Scan for the cell matching the given text and deliver its [X, Y] coordinate at center. 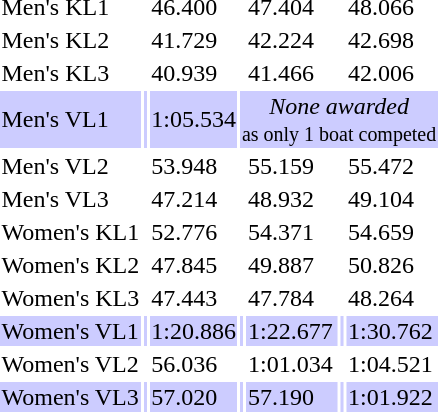
1:20.886 [194, 331]
1:04.521 [392, 364]
41.729 [194, 40]
56.036 [194, 364]
57.020 [194, 397]
47.214 [194, 199]
54.371 [292, 232]
47.443 [194, 298]
Women's VL1 [70, 331]
48.264 [392, 298]
52.776 [194, 232]
None awardedas only 1 boat competed [338, 120]
1:30.762 [392, 331]
Men's KL2 [70, 40]
50.826 [392, 265]
Women's VL3 [70, 397]
Men's VL1 [70, 120]
49.104 [392, 199]
48.932 [292, 199]
42.698 [392, 40]
Men's VL2 [70, 166]
Women's VL2 [70, 364]
Women's KL3 [70, 298]
42.224 [292, 40]
Men's VL3 [70, 199]
1:01.034 [292, 364]
40.939 [194, 73]
Men's KL3 [70, 73]
53.948 [194, 166]
Women's KL1 [70, 232]
47.784 [292, 298]
41.466 [292, 73]
57.190 [292, 397]
55.159 [292, 166]
55.472 [392, 166]
1:22.677 [292, 331]
49.887 [292, 265]
54.659 [392, 232]
Women's KL2 [70, 265]
47.845 [194, 265]
42.006 [392, 73]
1:05.534 [194, 120]
1:01.922 [392, 397]
